Search for the cell housing the specified text and yield its (x, y) center coordinate. 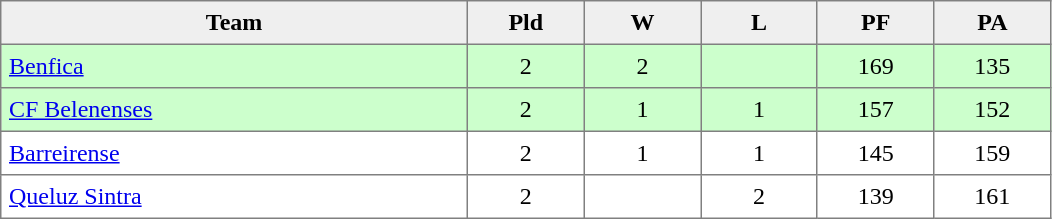
Benfica (234, 66)
Queluz Sintra (234, 197)
PF (876, 23)
157 (876, 110)
152 (992, 110)
145 (876, 153)
Team (234, 23)
169 (876, 66)
161 (992, 197)
Pld (526, 23)
W (642, 23)
139 (876, 197)
CF Belenenses (234, 110)
PA (992, 23)
135 (992, 66)
159 (992, 153)
Barreirense (234, 153)
L (760, 23)
